Locate the cell with the specified text and output its [x, y] center coordinate. 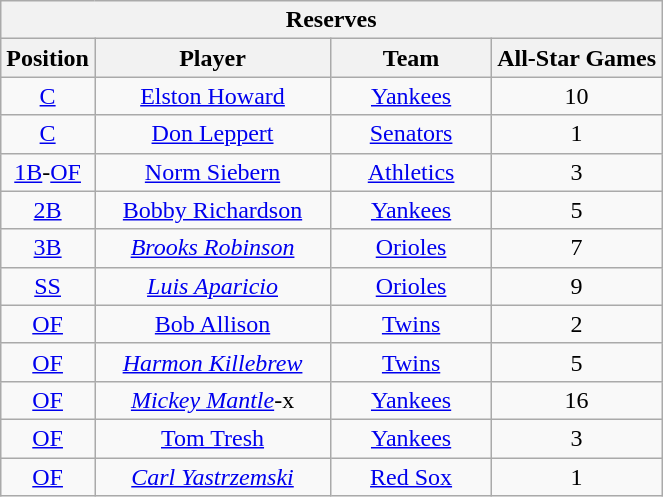
7 [577, 248]
16 [577, 400]
Senators [412, 134]
9 [577, 286]
Norm Siebern [212, 172]
Team [412, 58]
SS [48, 286]
Elston Howard [212, 96]
Red Sox [412, 477]
Don Leppert [212, 134]
1B-OF [48, 172]
2B [48, 210]
All-Star Games [577, 58]
Carl Yastrzemski [212, 477]
Tom Tresh [212, 438]
Brooks Robinson [212, 248]
3B [48, 248]
Player [212, 58]
Bobby Richardson [212, 210]
2 [577, 324]
Luis Aparicio [212, 286]
Bob Allison [212, 324]
Athletics [412, 172]
Mickey Mantle-x [212, 400]
10 [577, 96]
Position [48, 58]
Reserves [332, 20]
Harmon Killebrew [212, 362]
